Return the [X, Y] coordinate for the center point of the cell that contains the specified text.  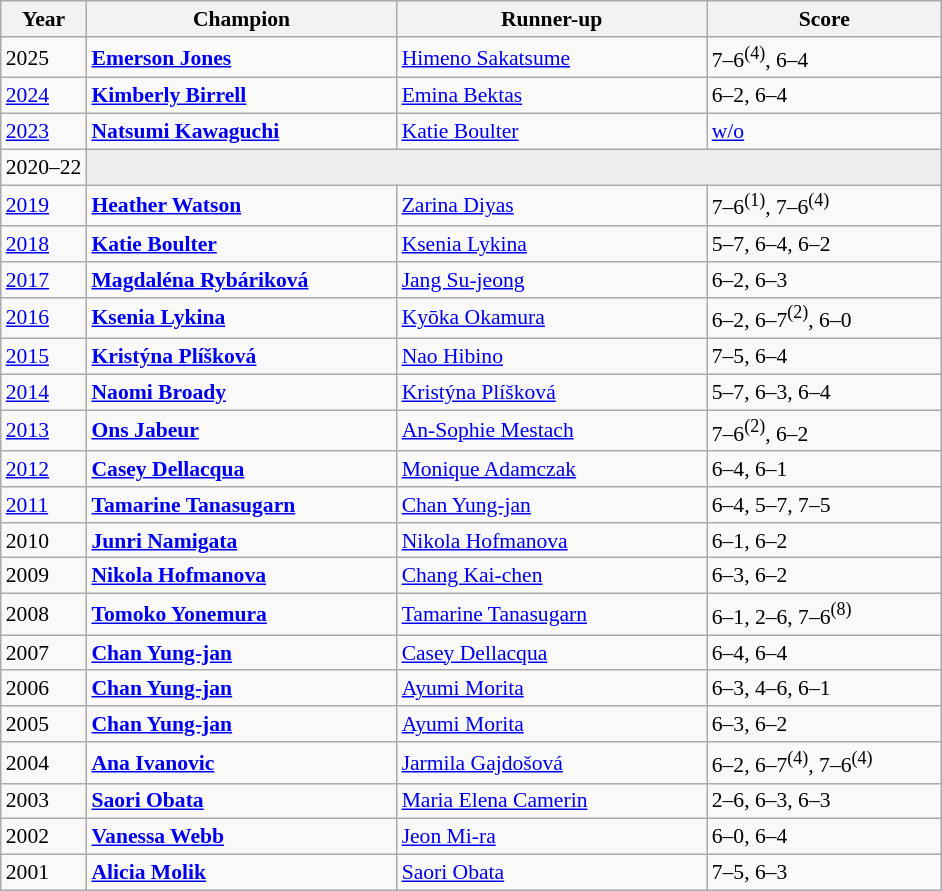
Natsumi Kawaguchi [241, 132]
6–2, 6–4 [824, 96]
Himeno Sakatsume [552, 58]
Champion [241, 19]
6–4, 5–7, 7–5 [824, 505]
Ana Ivanovic [241, 762]
Score [824, 19]
6–4, 6–1 [824, 469]
6–1, 6–2 [824, 541]
2002 [44, 837]
Junri Namigata [241, 541]
Jang Su-jeong [552, 280]
Ons Jabeur [241, 430]
2011 [44, 505]
6–2, 6–7(2), 6–0 [824, 318]
Alicia Molik [241, 873]
2004 [44, 762]
6–0, 6–4 [824, 837]
2003 [44, 801]
Chang Kai-chen [552, 576]
Monique Adamczak [552, 469]
Kimberly Birrell [241, 96]
6–2, 6–3 [824, 280]
2018 [44, 244]
7–6(4), 6–4 [824, 58]
2012 [44, 469]
Magdaléna Rybáriková [241, 280]
2007 [44, 653]
w/o [824, 132]
2009 [44, 576]
Emina Bektas [552, 96]
6–3, 4–6, 6–1 [824, 689]
Jeon Mi-ra [552, 837]
2014 [44, 392]
2015 [44, 357]
2001 [44, 873]
Heather Watson [241, 206]
2023 [44, 132]
2006 [44, 689]
2008 [44, 614]
Jarmila Gajdošová [552, 762]
6–2, 6–7(4), 7–6(4) [824, 762]
2–6, 6–3, 6–3 [824, 801]
Emerson Jones [241, 58]
Kyōka Okamura [552, 318]
2020–22 [44, 167]
Tomoko Yonemura [241, 614]
Runner-up [552, 19]
Vanessa Webb [241, 837]
Naomi Broady [241, 392]
2025 [44, 58]
Year [44, 19]
2005 [44, 724]
Zarina Diyas [552, 206]
2010 [44, 541]
7–5, 6–4 [824, 357]
2024 [44, 96]
7–6(1), 7–6(4) [824, 206]
2016 [44, 318]
5–7, 6–3, 6–4 [824, 392]
2013 [44, 430]
6–1, 2–6, 7–6(8) [824, 614]
An-Sophie Mestach [552, 430]
6–4, 6–4 [824, 653]
7–6(2), 6–2 [824, 430]
2019 [44, 206]
Nao Hibino [552, 357]
2017 [44, 280]
5–7, 6–4, 6–2 [824, 244]
7–5, 6–3 [824, 873]
Maria Elena Camerin [552, 801]
